Identify which cell holds the provided text, then report its (X, Y) central coordinate. 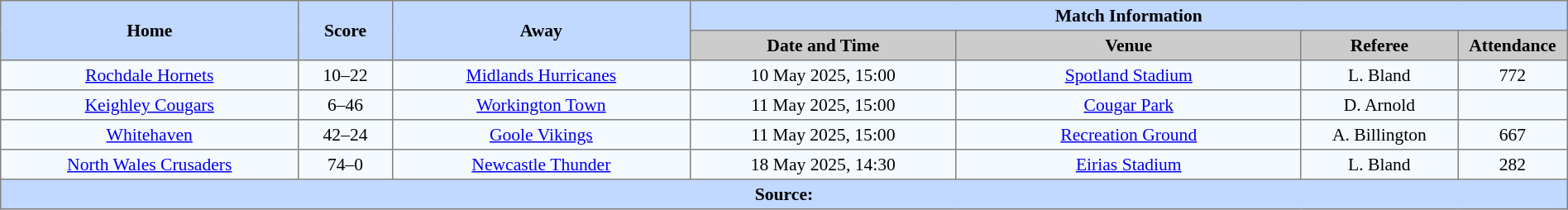
Source: (784, 194)
Newcastle Thunder (541, 165)
10 May 2025, 15:00 (823, 75)
Date and Time (823, 45)
Home (150, 31)
Match Information (1128, 16)
Rochdale Hornets (150, 75)
282 (1513, 165)
74–0 (346, 165)
772 (1513, 75)
Venue (1128, 45)
6–46 (346, 105)
D. Arnold (1379, 105)
Goole Vikings (541, 135)
Whitehaven (150, 135)
Midlands Hurricanes (541, 75)
Referee (1379, 45)
Attendance (1513, 45)
Recreation Ground (1128, 135)
Spotland Stadium (1128, 75)
42–24 (346, 135)
Cougar Park (1128, 105)
Workington Town (541, 105)
Away (541, 31)
Eirias Stadium (1128, 165)
Keighley Cougars (150, 105)
Score (346, 31)
18 May 2025, 14:30 (823, 165)
A. Billington (1379, 135)
667 (1513, 135)
10–22 (346, 75)
North Wales Crusaders (150, 165)
